Provide the [X, Y] coordinate of the cell's center where the given text is located.  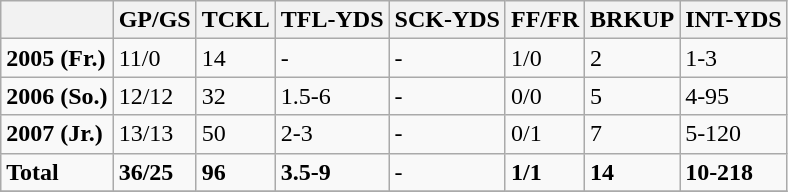
FF/FR [544, 20]
INT-YDS [734, 20]
12/12 [154, 96]
Total [57, 172]
TFL-YDS [332, 20]
BRKUP [632, 20]
2005 (Fr.) [57, 58]
2 [632, 58]
SCK-YDS [447, 20]
3.5-9 [332, 172]
2006 (So.) [57, 96]
TCKL [236, 20]
GP/GS [154, 20]
7 [632, 134]
0/1 [544, 134]
50 [236, 134]
1.5-6 [332, 96]
1/1 [544, 172]
96 [236, 172]
11/0 [154, 58]
13/13 [154, 134]
5 [632, 96]
36/25 [154, 172]
1/0 [544, 58]
5-120 [734, 134]
2-3 [332, 134]
1-3 [734, 58]
2007 (Jr.) [57, 134]
4-95 [734, 96]
0/0 [544, 96]
10-218 [734, 172]
32 [236, 96]
